Capture the cell that displays the provided text and extract its [x, y] central coordinate. 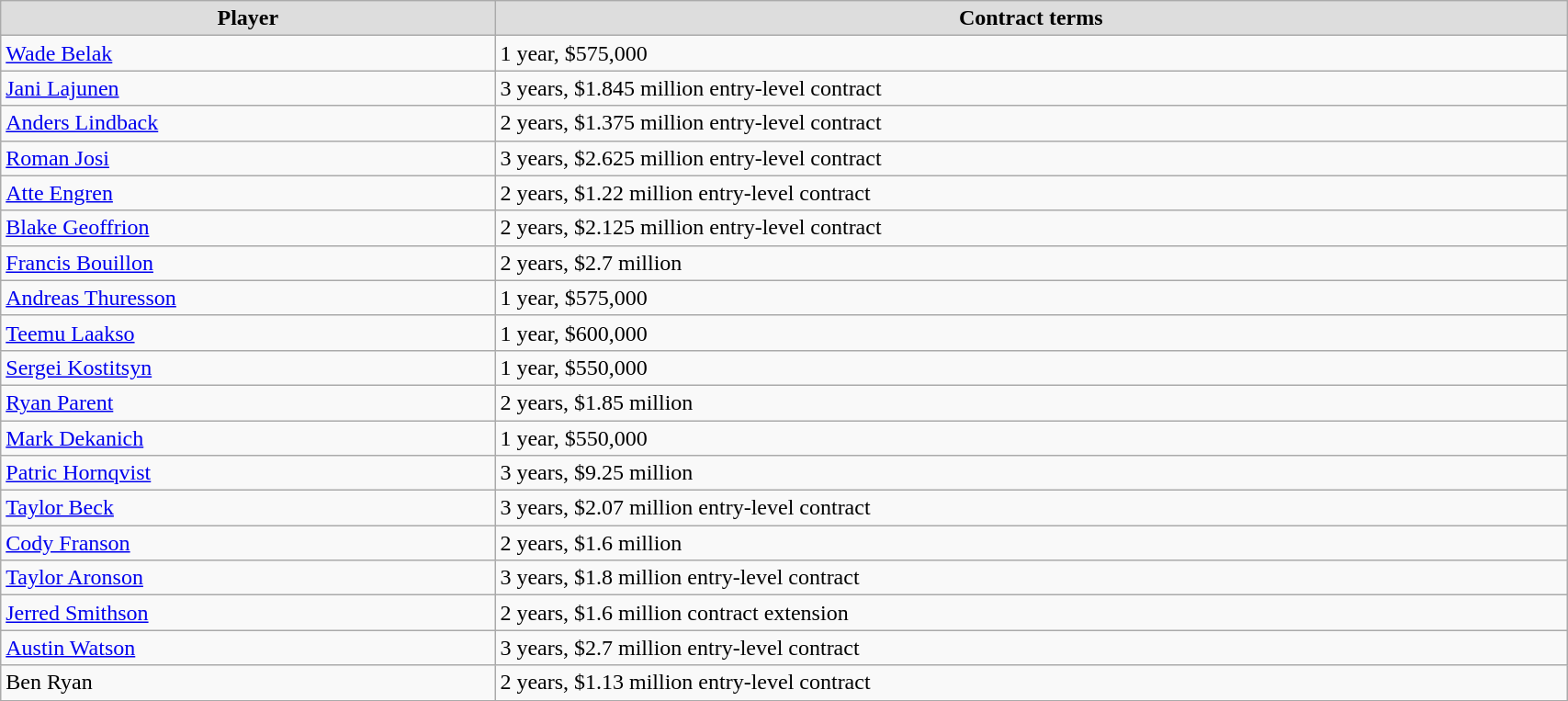
Ben Ryan [248, 683]
3 years, $2.07 million entry-level contract [1031, 508]
2 years, $1.6 million contract extension [1031, 613]
Andreas Thuresson [248, 298]
2 years, $1.375 million entry-level contract [1031, 123]
Atte Engren [248, 193]
1 year, $600,000 [1031, 333]
Patric Hornqvist [248, 473]
Jani Lajunen [248, 88]
3 years, $9.25 million [1031, 473]
Teemu Laakso [248, 333]
Cody Franson [248, 543]
Francis Bouillon [248, 263]
3 years, $2.7 million entry-level contract [1031, 648]
3 years, $1.8 million entry-level contract [1031, 578]
Austin Watson [248, 648]
3 years, $1.845 million entry-level contract [1031, 88]
Taylor Beck [248, 508]
2 years, $1.13 million entry-level contract [1031, 683]
Wade Belak [248, 53]
2 years, $1.6 million [1031, 543]
Player [248, 18]
2 years, $1.22 million entry-level contract [1031, 193]
Anders Lindback [248, 123]
Sergei Kostitsyn [248, 367]
3 years, $2.625 million entry-level contract [1031, 158]
Ryan Parent [248, 402]
Taylor Aronson [248, 578]
Jerred Smithson [248, 613]
2 years, $2.125 million entry-level contract [1031, 228]
2 years, $1.85 million [1031, 402]
2 years, $2.7 million [1031, 263]
Blake Geoffrion [248, 228]
Roman Josi [248, 158]
Contract terms [1031, 18]
Mark Dekanich [248, 438]
